Extract the (x, y) coordinate from the center of the cell holding the provided text.  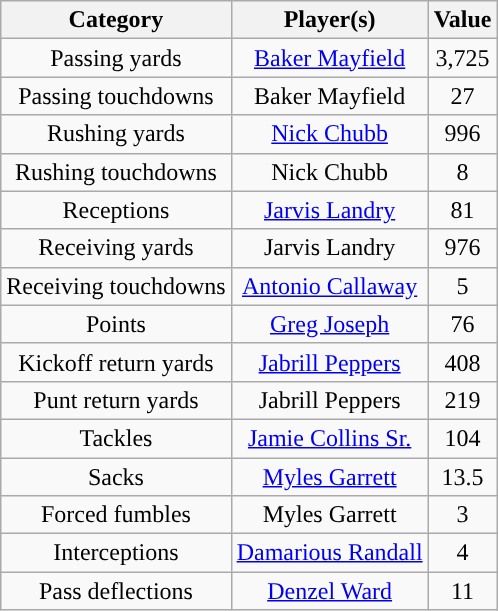
3 (462, 515)
Greg Joseph (330, 324)
996 (462, 134)
8 (462, 172)
Rushing touchdowns (116, 172)
Interceptions (116, 553)
Receptions (116, 210)
Rushing yards (116, 134)
Receiving touchdowns (116, 286)
3,725 (462, 58)
81 (462, 210)
Denzel Ward (330, 591)
Pass deflections (116, 591)
Damarious Randall (330, 553)
Passing touchdowns (116, 96)
Receiving yards (116, 248)
13.5 (462, 477)
219 (462, 400)
Kickoff return yards (116, 362)
Sacks (116, 477)
Punt return yards (116, 400)
Value (462, 20)
Points (116, 324)
Category (116, 20)
Passing yards (116, 58)
Tackles (116, 438)
4 (462, 553)
76 (462, 324)
408 (462, 362)
Player(s) (330, 20)
Antonio Callaway (330, 286)
Jamie Collins Sr. (330, 438)
976 (462, 248)
5 (462, 286)
Forced fumbles (116, 515)
11 (462, 591)
27 (462, 96)
104 (462, 438)
